Scan for the cell matching the given text and deliver its [X, Y] coordinate at center. 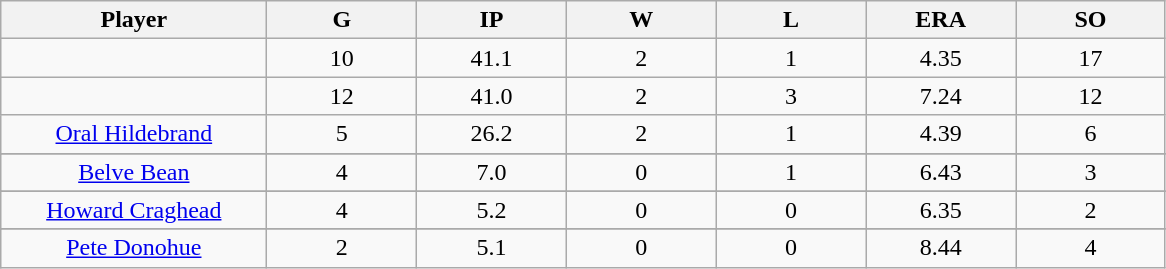
5.2 [492, 210]
Belve Bean [134, 172]
G [342, 20]
SO [1091, 20]
ERA [941, 20]
IP [492, 20]
Pete Donohue [134, 248]
26.2 [492, 134]
41.1 [492, 58]
10 [342, 58]
17 [1091, 58]
41.0 [492, 96]
8.44 [941, 248]
Howard Craghead [134, 210]
6.43 [941, 172]
Player [134, 20]
5 [342, 134]
7.0 [492, 172]
L [791, 20]
5.1 [492, 248]
4.39 [941, 134]
6 [1091, 134]
W [641, 20]
6.35 [941, 210]
Oral Hildebrand [134, 134]
4.35 [941, 58]
7.24 [941, 96]
